From the cell containing the given text, extract its center point as (X, Y) coordinate. 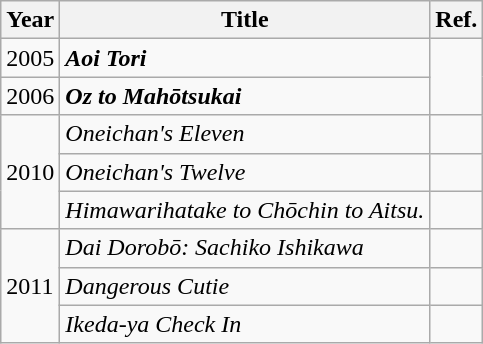
2010 (30, 172)
Oz to Mahōtsukai (245, 96)
Title (245, 20)
Aoi Tori (245, 58)
Ikeda-ya Check In (245, 324)
Dai Dorobō: Sachiko Ishikawa (245, 248)
2011 (30, 286)
2006 (30, 96)
Himawarihatake to Chōchin to Aitsu. (245, 210)
Oneichan's Twelve (245, 172)
Year (30, 20)
Oneichan's Eleven (245, 134)
Dangerous Cutie (245, 286)
Ref. (456, 20)
2005 (30, 58)
